Capture the cell that displays the provided text and extract its (x, y) central coordinate. 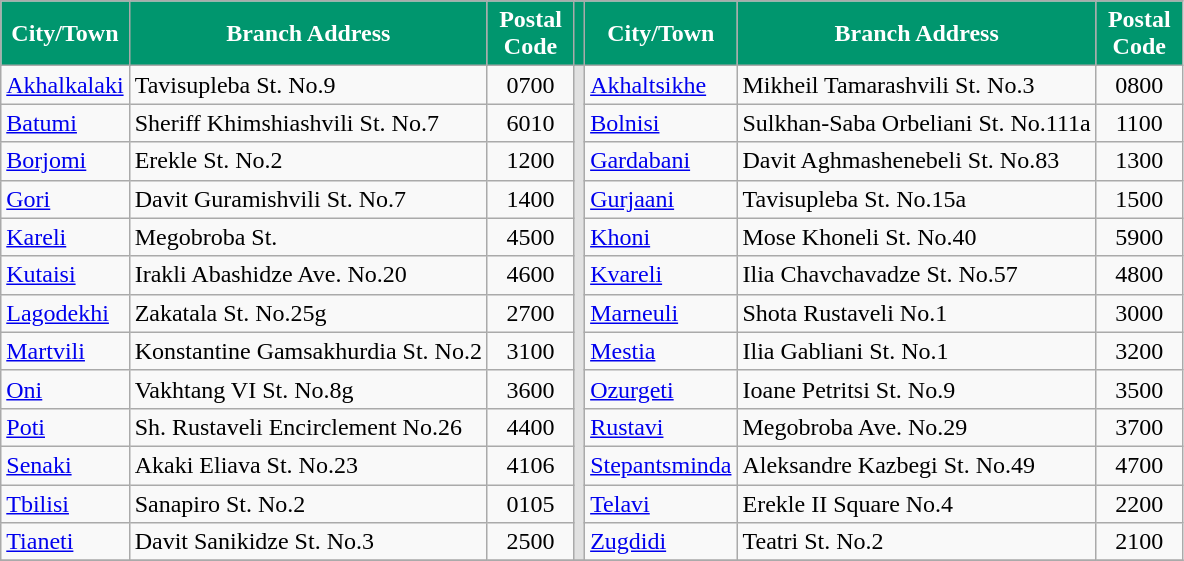
Sanapiro St. No.2 (308, 503)
Ozurgeti (661, 389)
4500 (530, 237)
3000 (1139, 313)
Shota Rustaveli No.1 (916, 313)
Mikheil Tamarashvili St. No.3 (916, 85)
Mestia (661, 351)
1500 (1139, 199)
2500 (530, 542)
Gardabani (661, 161)
Kvareli (661, 275)
Akhalkalaki (65, 85)
4700 (1139, 465)
Erekle II Square No.4 (916, 503)
0800 (1139, 85)
2700 (530, 313)
4800 (1139, 275)
Senaki (65, 465)
Tavisupleba St. No.15a (916, 199)
Martvili (65, 351)
Tianeti (65, 542)
Khoni (661, 237)
4600 (530, 275)
2200 (1139, 503)
Sulkhan-Saba Orbeliani St. No.111a (916, 123)
Telavi (661, 503)
Gori (65, 199)
Kareli (65, 237)
Sh. Rustaveli Encirclement No.26 (308, 427)
Erekle St. No.2 (308, 161)
Aleksandre Kazbegi St. No.49 (916, 465)
Lagodekhi (65, 313)
3200 (1139, 351)
1300 (1139, 161)
Kutaisi (65, 275)
Stepantsminda (661, 465)
0105 (530, 503)
5900 (1139, 237)
Ioane Petritsi St. No.9 (916, 389)
Batumi (65, 123)
Ilia Gabliani St. No.1 (916, 351)
Megobroba St. (308, 237)
0700 (530, 85)
Davit Guramishvili St. No.7 (308, 199)
3100 (530, 351)
Konstantine Gamsakhurdia St. No.2 (308, 351)
Mose Khoneli St. No.40 (916, 237)
Rustavi (661, 427)
Akaki Eliava St. No.23 (308, 465)
6010 (530, 123)
Irakli Abashidze Ave. No.20 (308, 275)
1200 (530, 161)
2100 (1139, 542)
3600 (530, 389)
Oni (65, 389)
Bolnisi (661, 123)
Teatri St. No.2 (916, 542)
4106 (530, 465)
Davit Sanikidze St. No.3 (308, 542)
Sheriff Khimshiashvili St. No.7 (308, 123)
Tavisupleba St. No.9 (308, 85)
4400 (530, 427)
Gurjaani (661, 199)
Marneuli (661, 313)
Borjomi (65, 161)
3700 (1139, 427)
Zakatala St. No.25g (308, 313)
Akhaltsikhe (661, 85)
Poti (65, 427)
1100 (1139, 123)
Davit Aghmashenebeli St. No.83 (916, 161)
Megobroba Ave. No.29 (916, 427)
Vakhtang VI St. No.8g (308, 389)
Zugdidi (661, 542)
3500 (1139, 389)
1400 (530, 199)
Ilia Chavchavadze St. No.57 (916, 275)
Tbilisi (65, 503)
